Scan for the cell matching the given text and deliver its (x, y) coordinate at center. 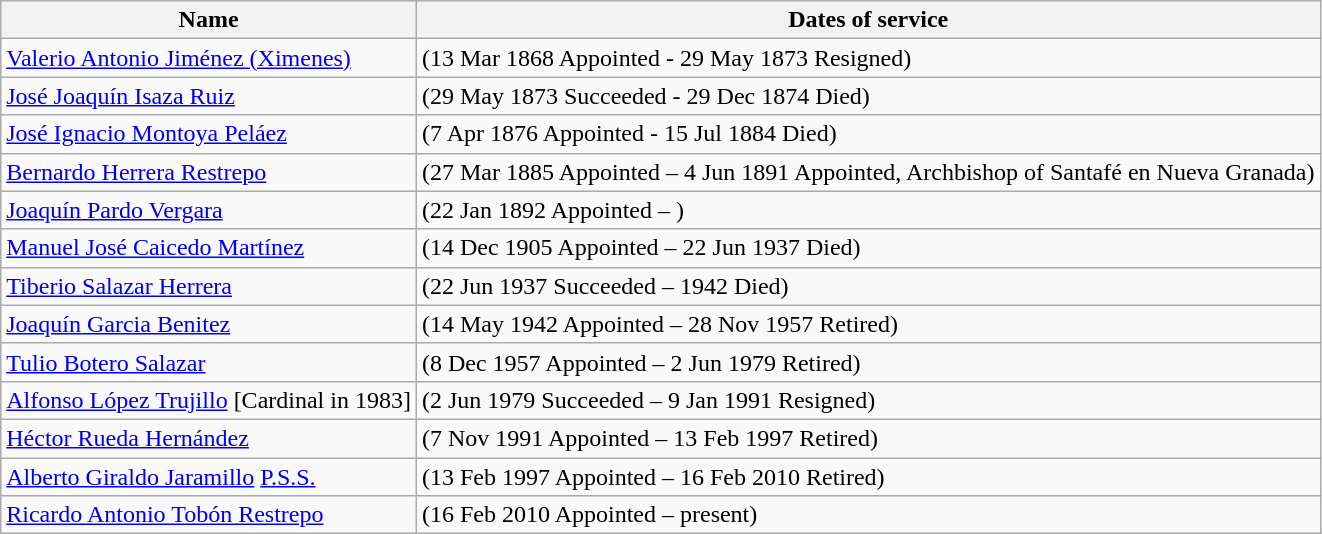
(22 Jan 1892 Appointed – ) (868, 210)
Tiberio Salazar Herrera (209, 286)
Dates of service (868, 20)
Ricardo Antonio Tobón Restrepo (209, 515)
Joaquín Pardo Vergara (209, 210)
(14 May 1942 Appointed – 28 Nov 1957 Retired) (868, 324)
Joaquín Garcia Benitez (209, 324)
José Ignacio Montoya Peláez (209, 134)
(14 Dec 1905 Appointed – 22 Jun 1937 Died) (868, 248)
Alfonso López Trujillo [Cardinal in 1983] (209, 400)
(27 Mar 1885 Appointed – 4 Jun 1891 Appointed, Archbishop of Santafé en Nueva Granada) (868, 172)
(16 Feb 2010 Appointed – present) (868, 515)
(13 Mar 1868 Appointed - 29 May 1873 Resigned) (868, 58)
Alberto Giraldo Jaramillo P.S.S. (209, 477)
(13 Feb 1997 Appointed – 16 Feb 2010 Retired) (868, 477)
(2 Jun 1979 Succeeded – 9 Jan 1991 Resigned) (868, 400)
Manuel José Caicedo Martínez (209, 248)
José Joaquín Isaza Ruiz (209, 96)
Bernardo Herrera Restrepo (209, 172)
(22 Jun 1937 Succeeded – 1942 Died) (868, 286)
Héctor Rueda Hernández (209, 438)
(29 May 1873 Succeeded - 29 Dec 1874 Died) (868, 96)
Valerio Antonio Jiménez (Ximenes) (209, 58)
Name (209, 20)
(7 Apr 1876 Appointed - 15 Jul 1884 Died) (868, 134)
(8 Dec 1957 Appointed – 2 Jun 1979 Retired) (868, 362)
Tulio Botero Salazar (209, 362)
(7 Nov 1991 Appointed – 13 Feb 1997 Retired) (868, 438)
